Scan for the cell matching the given text and deliver its (x, y) coordinate at center. 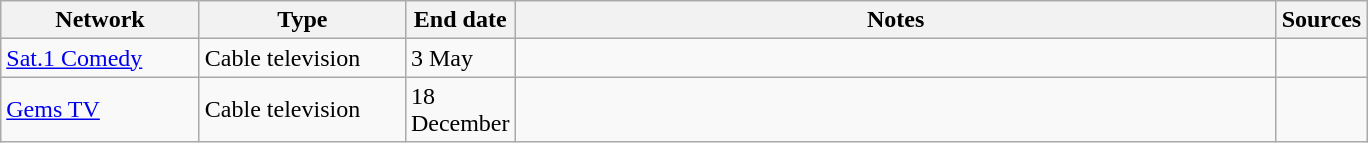
Gems TV (100, 110)
Notes (896, 20)
End date (460, 20)
Type (302, 20)
Sources (1322, 20)
18 December (460, 110)
3 May (460, 58)
Network (100, 20)
Sat.1 Comedy (100, 58)
